Extract the (X, Y) coordinate from the center of the cell holding the provided text.  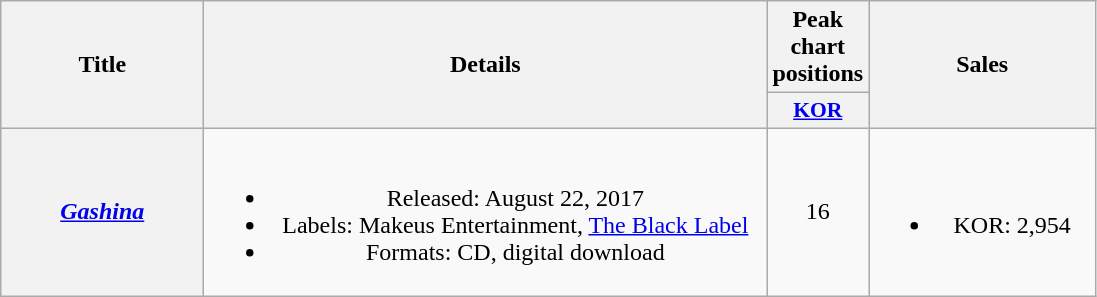
16 (818, 212)
Peak chart positions (818, 47)
Title (102, 65)
Details (486, 65)
Released: August 22, 2017Labels: Makeus Entertainment, The Black LabelFormats: CD, digital download (486, 212)
Sales (982, 65)
KOR (818, 111)
KOR: 2,954 (982, 212)
Gashina (102, 212)
